Capture the cell that displays the provided text and extract its (X, Y) central coordinate. 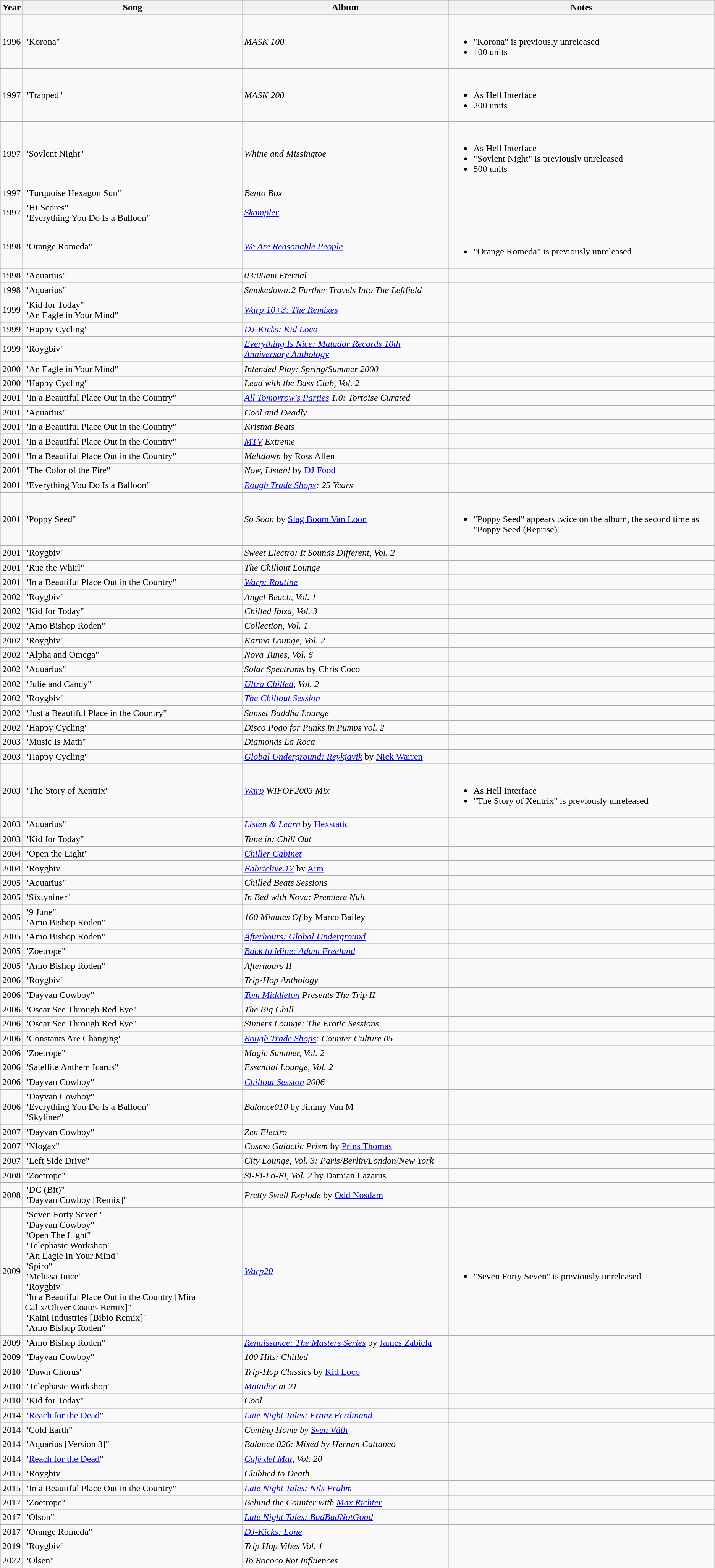
Warp20 (345, 1272)
2022 (11, 1561)
MTV Extreme (345, 441)
Year (11, 8)
Bento Box (345, 193)
"Korona" is previously unreleased100 units (581, 42)
We Are Reasonable People (345, 247)
Song (133, 8)
All Tomorrow's Parties 1.0: Tortoise Curated (345, 398)
Late Night Tales: Nils Frahm (345, 1488)
Chiller Cabinet (345, 854)
Smokedown:2 Further Travels Into The Leftfield (345, 290)
160 Minutes Of by Marco Bailey (345, 917)
"Poppy Seed" appears twice on the album, the second time as "Poppy Seed (Reprise)" (581, 519)
"Poppy Seed" (133, 519)
DJ-Kicks: Kid Loco (345, 329)
Magic Summer, Vol. 2 (345, 1053)
Warp WIFOF2003 Mix (345, 790)
Diamonds La Roca (345, 742)
Trip-Hop Anthology (345, 980)
Disco Pogo for Punks in Pumps vol. 2 (345, 727)
MASK 100 (345, 42)
Warp 10+3: The Remixes (345, 309)
The Chillout Session (345, 698)
"Olsen" (133, 1561)
Kristna Beats (345, 427)
Back to Mine: Adam Freeland (345, 951)
"Cold Earth" (133, 1430)
"The Color of the Fire" (133, 470)
Album (345, 8)
Rough Trade Shops: Counter Culture 05 (345, 1038)
Behind the Counter with Max Richter (345, 1502)
Balance 026: Mixed by Hernan Cattaneo (345, 1444)
Tune in: Chill Out (345, 839)
"Seven Forty Seven" is previously unreleased (581, 1272)
Angel Beach, Vol. 1 (345, 596)
Tom Middleton Presents The Trip II (345, 995)
Essential Lounge, Vol. 2 (345, 1067)
2019 (11, 1546)
Whine and Missingtoe (345, 154)
Rough Trade Shops: 25 Years (345, 485)
"An Eagle in Your Mind" (133, 369)
1996 (11, 42)
"Everything You Do Is a Balloon" (133, 485)
Sweet Electro: It Sounds Different, Vol. 2 (345, 553)
Meltdown by Ross Allen (345, 456)
Chilled Beats Sessions (345, 883)
"Nlogax" (133, 1146)
"Kid for Today""An Eagle in Your Mind" (133, 309)
As Hell Interface"Soylent Night" is previously unreleased500 units (581, 154)
Nova Tunes, Vol. 6 (345, 655)
Chilled Ibiza, Vol. 3 (345, 611)
"Julie and Candy" (133, 684)
"Alpha and Omega" (133, 655)
"Orange Romeda" is previously unreleased (581, 247)
Afterhours II (345, 966)
Chillout Session 2006 (345, 1082)
Everything Is Nice: Matador Records 10th Anniversary Anthology (345, 349)
"Aquarius [Version 3]" (133, 1444)
Balance010 by Jimmy Van M (345, 1107)
"Dawn Chorus" (133, 1372)
Afterhours: Global Underground (345, 937)
"The Story of Xentrix" (133, 790)
Sunset Buddha Lounge (345, 713)
"Satellite Anthem Icarus" (133, 1067)
"Constants Are Changing" (133, 1038)
"Soylent Night" (133, 154)
"9 June""Amo Bishop Roden" (133, 917)
Collection, Vol. 1 (345, 626)
"Just a Beautiful Place in the Country" (133, 713)
MASK 200 (345, 95)
Notes (581, 8)
Zen Electro (345, 1132)
"Olson" (133, 1517)
"Korona" (133, 42)
03:00am Eternal (345, 275)
Warp: Routine (345, 582)
Coming Home by Sven Väth (345, 1430)
"Open the Light" (133, 854)
Late Night Tales: BadBadNotGood (345, 1517)
Ultra Chilled, Vol. 2 (345, 684)
Lead with the Bass Club, Vol. 2 (345, 383)
"Trapped" (133, 95)
Global Underground: Reykjavik by Nick Warren (345, 757)
Cool and Deadly (345, 412)
Cool (345, 1401)
To Rococo Rot Influences (345, 1561)
Pretty Swell Explode by Odd Nosdam (345, 1195)
100 Hits: Chilled (345, 1357)
Late Night Tales: Franz Ferdinand (345, 1415)
Si-Fi-Lo-Fi, Vol. 2 by Damian Lazarus (345, 1175)
Café del Mar, Vol. 20 (345, 1459)
Karma Lounge, Vol. 2 (345, 640)
Now, Listen! by DJ Food (345, 470)
City Lounge, Vol. 3: Paris/Berlin/London/New York (345, 1161)
Renaissance: The Masters Series by James Zabiela (345, 1343)
"Dayvan Cowboy""Everything You Do Is a Balloon""Skyliner" (133, 1107)
Matador at 21 (345, 1386)
As Hell Interface"The Story of Xentrix" is previously unreleased (581, 790)
Solar Spectrums by Chris Coco (345, 669)
In Bed with Nova: Premiere Nuit (345, 897)
Intended Play: Spring/Summer 2000 (345, 369)
As Hell Interface200 units (581, 95)
"Rue the Whirl" (133, 567)
Skampler (345, 212)
"Telephasic Workshop" (133, 1386)
So Soon by Slag Boom Van Loon (345, 519)
Trip-Hop Classics by Kid Loco (345, 1372)
"Turquoise Hexagon Sun" (133, 193)
DJ-Kicks: Lone (345, 1532)
"Music Is Math" (133, 742)
Clubbed to Death (345, 1473)
"Sixtyniner" (133, 897)
The Chillout Lounge (345, 567)
"Hi Scores""Everything You Do Is a Balloon" (133, 212)
Trip Hop Vibes Vol. 1 (345, 1546)
"DC (Bit)""Dayvan Cowboy [Remix]" (133, 1195)
The Big Chill (345, 1009)
Cosmo Galactic Prism by Prins Thomas (345, 1146)
Listen & Learn by Hexstatic (345, 824)
Sinners Lounge: The Erotic Sessions (345, 1024)
Fabriclive.17 by Aim (345, 868)
"Left Side Drive" (133, 1161)
